Determine the [x, y] coordinate at the center of the cell enclosing the given text.  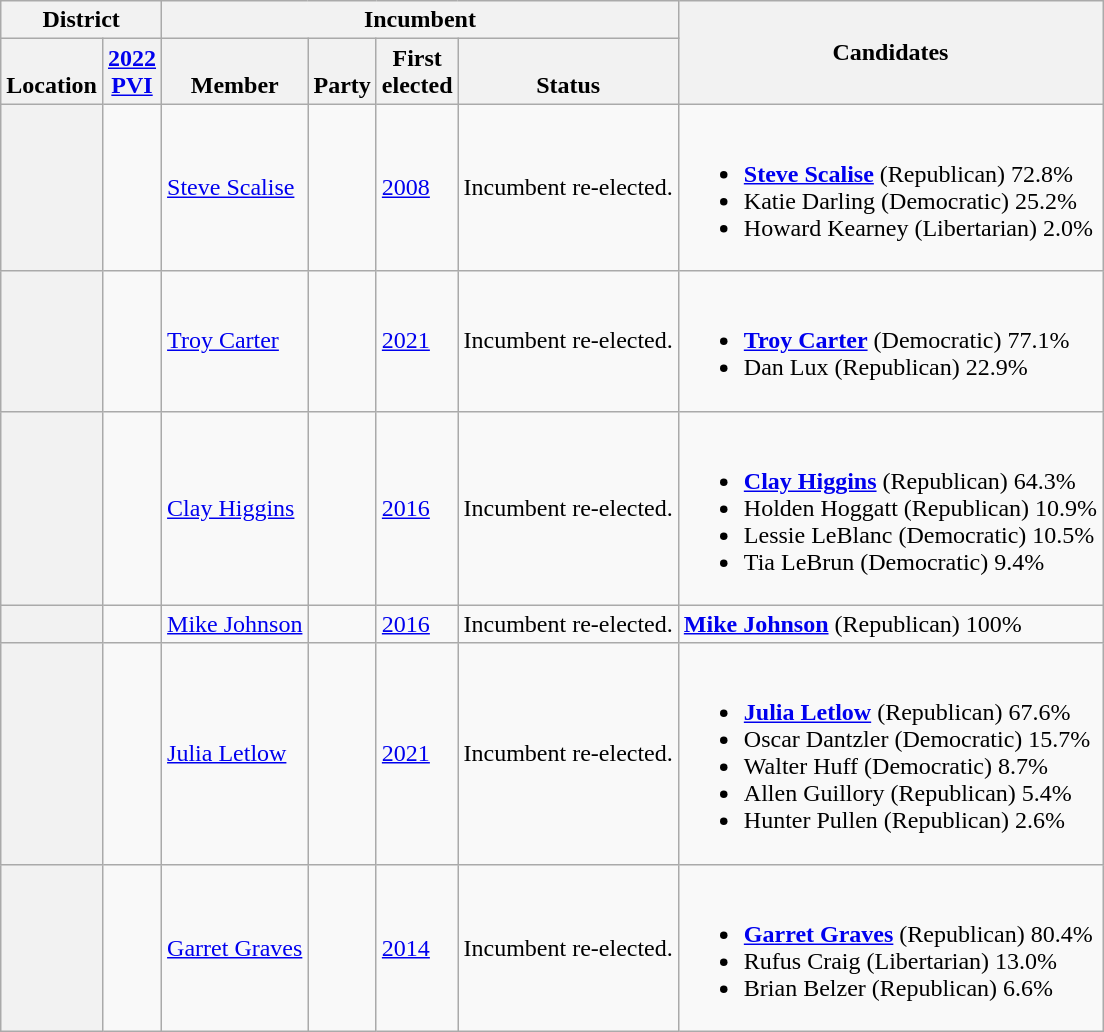
2022PVI [132, 72]
Clay Higgins (Republican) 64.3%Holden Hoggatt (Republican) 10.9%Lessie LeBlanc (Democratic) 10.5%Tia LeBrun (Democratic) 9.4% [890, 508]
Candidates [890, 52]
District [82, 20]
2008 [417, 188]
Julia Letlow [235, 754]
Firstelected [417, 72]
Garret Graves [235, 948]
Garret Graves (Republican) 80.4%Rufus Craig (Libertarian) 13.0%Brian Belzer (Republican) 6.6% [890, 948]
Location [52, 72]
2014 [417, 948]
Party [342, 72]
Troy Carter [235, 341]
Mike Johnson [235, 624]
Clay Higgins [235, 508]
Member [235, 72]
Steve Scalise [235, 188]
Troy Carter (Democratic) 77.1%Dan Lux (Republican) 22.9% [890, 341]
Mike Johnson (Republican) 100% [890, 624]
Incumbent [420, 20]
Steve Scalise (Republican) 72.8%Katie Darling (Democratic) 25.2%Howard Kearney (Libertarian) 2.0% [890, 188]
Status [568, 72]
